Extract the (x, y) coordinate from the center of the cell holding the provided text.  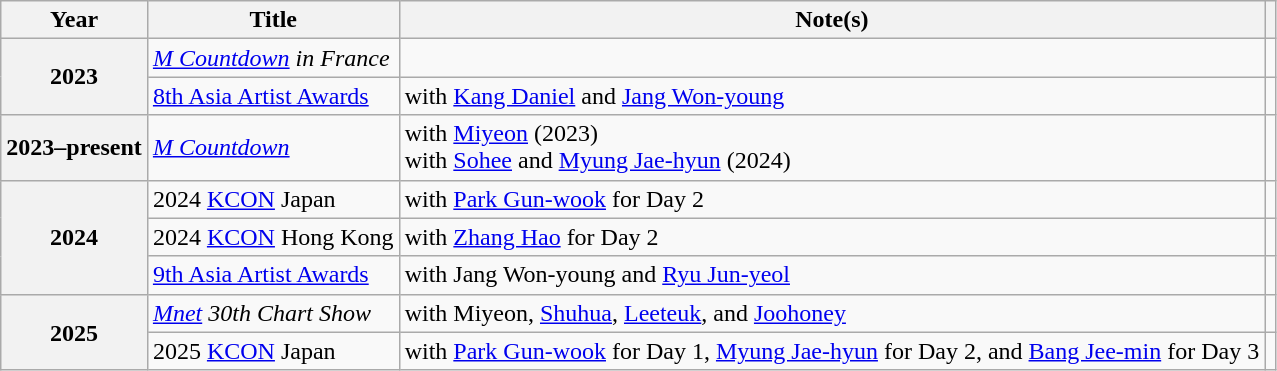
with Jang Won-young and Ryu Jun-yeol (832, 275)
Note(s) (832, 20)
with Miyeon, Shuhua, Leeteuk, and Joohoney (832, 313)
Mnet 30th Chart Show (273, 313)
2024 KCON Japan (273, 199)
2024 (74, 237)
8th Asia Artist Awards (273, 96)
with Park Gun-wook for Day 1, Myung Jae-hyun for Day 2, and Bang Jee-min for Day 3 (832, 351)
Year (74, 20)
2024 KCON Hong Kong (273, 237)
9th Asia Artist Awards (273, 275)
with Kang Daniel and Jang Won-young (832, 96)
2025 KCON Japan (273, 351)
with Park Gun-wook for Day 2 (832, 199)
2023 (74, 77)
with Zhang Hao for Day 2 (832, 237)
Title (273, 20)
2023–present (74, 148)
with Miyeon (2023)with Sohee and Myung Jae-hyun (2024) (832, 148)
M Countdown (273, 148)
M Countdown in France (273, 58)
2025 (74, 332)
